Identify which cell holds the provided text, then report its [X, Y] central coordinate. 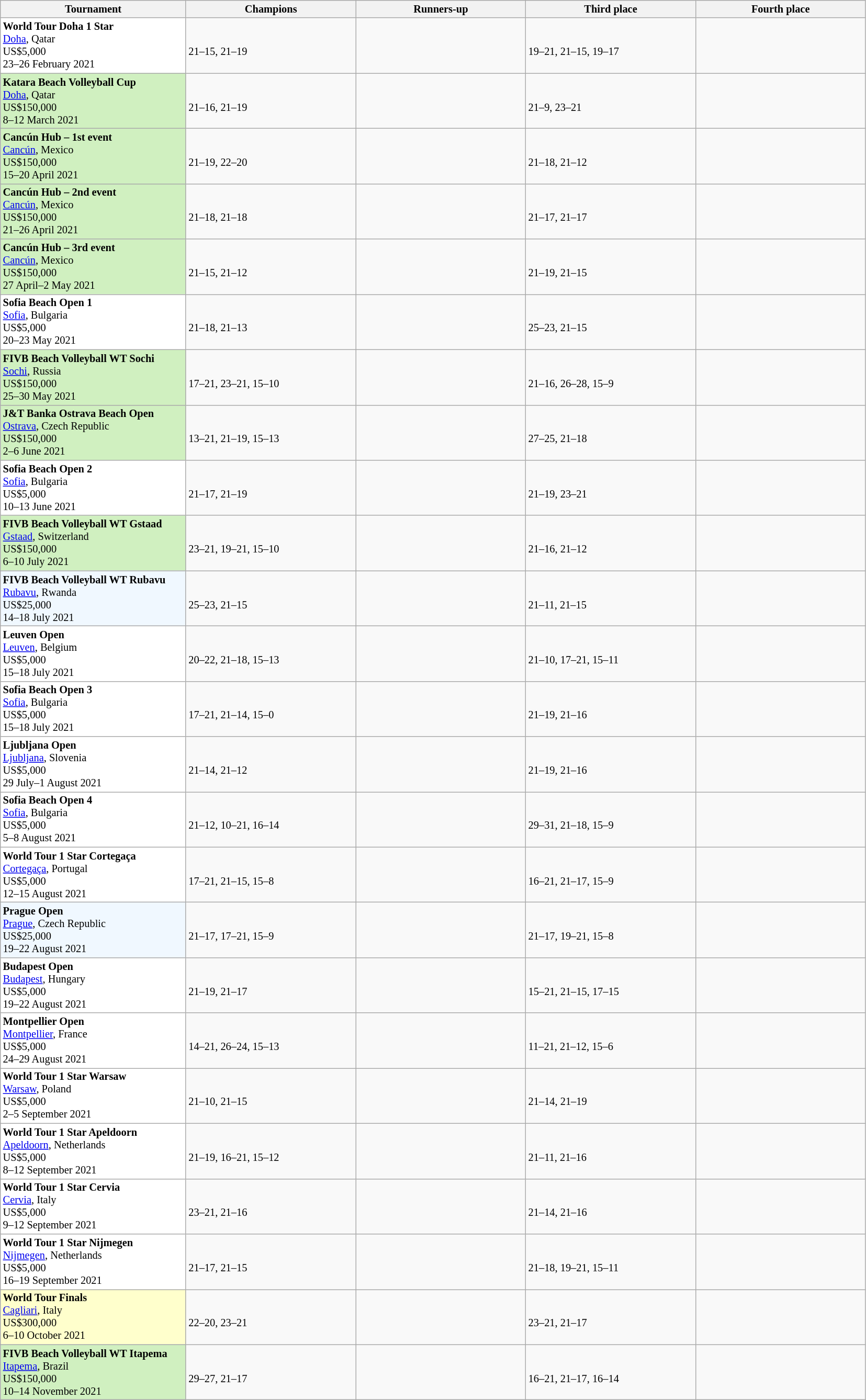
22–20, 23–21 [271, 1317]
Sofia Beach Open 3Sofia, BulgariaUS$5,00015–18 July 2021 [93, 709]
World Tour 1 Star ApeldoornApeldoorn, NetherlandsUS$5,0008–12 September 2021 [93, 1151]
21–19, 23–21 [611, 488]
Budapest OpenBudapest, HungaryUS$5,00019–22 August 2021 [93, 985]
21–17, 17–21, 15–9 [271, 930]
Third place [611, 9]
World Tour Doha 1 StarDoha, QatarUS$5,00023–26 February 2021 [93, 46]
21–18, 21–13 [271, 322]
21–12, 10–21, 16–14 [271, 819]
23–21, 21–17 [611, 1317]
J&T Banka Ostrava Beach OpenOstrava, Czech RepublicUS$150,0002–6 June 2021 [93, 433]
Tournament [93, 9]
29–27, 21–17 [271, 1372]
21–10, 21–15 [271, 1096]
World Tour 1 Star WarsawWarsaw, PolandUS$5,0002–5 September 2021 [93, 1096]
21–14, 21–12 [271, 764]
21–18, 21–18 [271, 211]
World Tour 1 Star CerviaCervia, ItalyUS$5,0009–12 September 2021 [93, 1206]
Cancún Hub – 3rd eventCancún, MexicoUS$150,00027 April–2 May 2021 [93, 267]
16–21, 21–17, 15–9 [611, 875]
FIVB Beach Volleyball WT ItapemaItapema, BrazilUS$150,00010–14 November 2021 [93, 1372]
World Tour 1 Star CortegaçaCortegaça, PortugalUS$5,00012–15 August 2021 [93, 875]
19–21, 21–15, 19–17 [611, 46]
14–21, 26–24, 15–13 [271, 1041]
21–16, 21–19 [271, 101]
23–21, 19–21, 15–10 [271, 543]
Runners-up [441, 9]
Prague OpenPrague, Czech RepublicUS$25,00019–22 August 2021 [93, 930]
Sofia Beach Open 2Sofia, BulgariaUS$5,00010–13 June 2021 [93, 488]
21–19, 16–21, 15–12 [271, 1151]
27–25, 21–18 [611, 433]
World Tour 1 Star NijmegenNijmegen, NetherlandsUS$5,00016–19 September 2021 [93, 1261]
16–21, 21–17, 16–14 [611, 1372]
21–19, 21–15 [611, 267]
21–14, 21–19 [611, 1096]
13–21, 21–19, 15–13 [271, 433]
21–19, 21–17 [271, 985]
11–21, 21–12, 15–6 [611, 1041]
21–11, 21–16 [611, 1151]
21–16, 21–12 [611, 543]
FIVB Beach Volleyball WT SochiSochi, RussiaUS$150,00025–30 May 2021 [93, 377]
Fourth place [781, 9]
Montpellier OpenMontpellier, FranceUS$5,00024–29 August 2021 [93, 1041]
21–17, 19–21, 15–8 [611, 930]
FIVB Beach Volleyball WT GstaadGstaad, SwitzerlandUS$150,0006–10 July 2021 [93, 543]
21–17, 21–15 [271, 1261]
World Tour FinalsCagliari, ItalyUS$300,0006–10 October 2021 [93, 1317]
17–21, 21–14, 15–0 [271, 709]
21–19, 22–20 [271, 156]
Leuven OpenLeuven, BelgiumUS$5,00015–18 July 2021 [93, 653]
Cancún Hub – 2nd eventCancún, MexicoUS$150,00021–26 April 2021 [93, 211]
21–14, 21–16 [611, 1206]
29–31, 21–18, 15–9 [611, 819]
Cancún Hub – 1st eventCancún, MexicoUS$150,00015–20 April 2021 [93, 156]
21–18, 21–12 [611, 156]
21–17, 21–17 [611, 211]
21–17, 21–19 [271, 488]
15–21, 21–15, 17–15 [611, 985]
Champions [271, 9]
17–21, 21–15, 15–8 [271, 875]
Katara Beach Volleyball CupDoha, QatarUS$150,0008–12 March 2021 [93, 101]
Sofia Beach Open 1Sofia, BulgariaUS$5,00020–23 May 2021 [93, 322]
FIVB Beach Volleyball WT RubavuRubavu, RwandaUS$25,00014–18 July 2021 [93, 599]
21–15, 21–19 [271, 46]
20–22, 21–18, 15–13 [271, 653]
Sofia Beach Open 4Sofia, BulgariaUS$5,0005–8 August 2021 [93, 819]
21–9, 23–21 [611, 101]
21–15, 21–12 [271, 267]
21–11, 21–15 [611, 599]
21–18, 19–21, 15–11 [611, 1261]
23–21, 21–16 [271, 1206]
17–21, 23–21, 15–10 [271, 377]
21–16, 26–28, 15–9 [611, 377]
Ljubljana OpenLjubljana, SloveniaUS$5,00029 July–1 August 2021 [93, 764]
21–10, 17–21, 15–11 [611, 653]
